Search for the cell housing the specified text and yield its (X, Y) center coordinate. 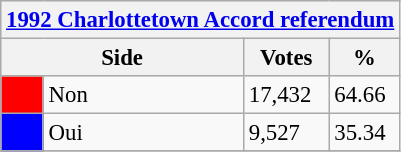
Votes (286, 58)
9,527 (286, 133)
17,432 (286, 95)
% (364, 58)
Side (122, 58)
Non (143, 95)
64.66 (364, 95)
Oui (143, 133)
35.34 (364, 133)
1992 Charlottetown Accord referendum (200, 20)
